Return the (x, y) coordinate for the center point of the cell that contains the specified text.  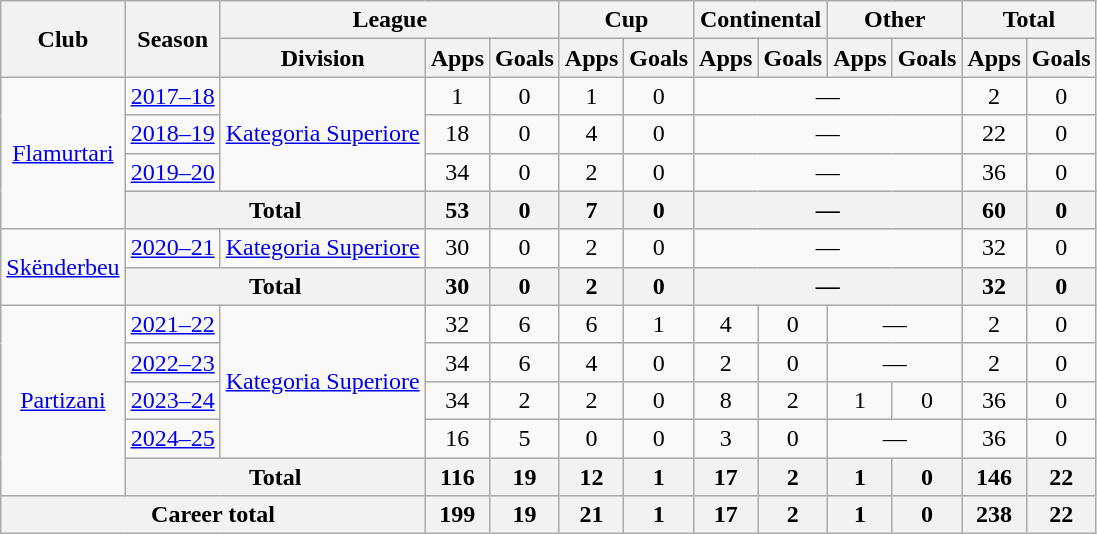
2017–18 (172, 96)
2020–21 (172, 248)
146 (994, 477)
2022–23 (172, 362)
12 (591, 477)
Season (172, 39)
199 (457, 515)
League (390, 20)
8 (726, 400)
Cup (626, 20)
53 (457, 210)
Skënderbeu (63, 267)
2021–22 (172, 324)
Club (63, 39)
Other (895, 20)
2019–20 (172, 172)
16 (457, 438)
Partizani (63, 400)
Career total (213, 515)
Division (322, 58)
3 (726, 438)
18 (457, 134)
60 (994, 210)
5 (525, 438)
238 (994, 515)
Continental (761, 20)
2018–19 (172, 134)
116 (457, 477)
2023–24 (172, 400)
21 (591, 515)
7 (591, 210)
2024–25 (172, 438)
Flamurtari (63, 153)
